Return [X, Y] of the center of cell containing provided text 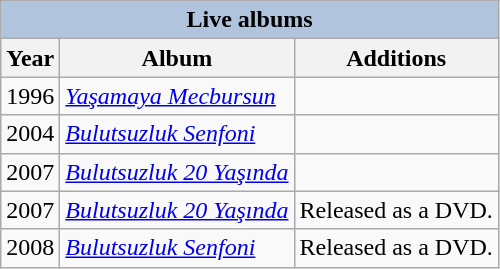
Live albums [250, 20]
Yaşamaya Mecbursun [177, 96]
Album [177, 58]
Year [30, 58]
1996 [30, 96]
2008 [30, 248]
2004 [30, 134]
Additions [396, 58]
